Return [X, Y] of the center of cell containing provided text 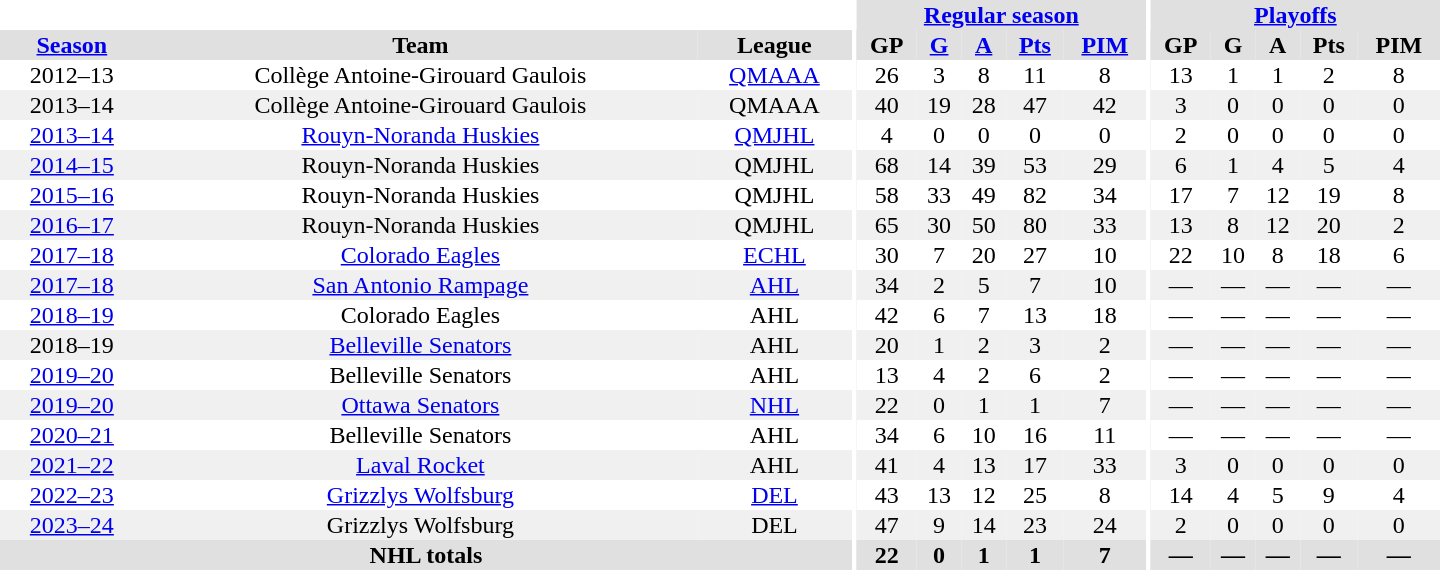
39 [984, 165]
2014–15 [72, 165]
2016–17 [72, 225]
53 [1035, 165]
24 [1105, 525]
NHL totals [426, 555]
San Antonio Rampage [420, 285]
28 [984, 105]
27 [1035, 255]
2022–23 [72, 495]
Ottawa Senators [420, 405]
82 [1035, 195]
ECHL [774, 255]
25 [1035, 495]
2020–21 [72, 435]
2012–13 [72, 75]
2015–16 [72, 195]
Playoffs [1296, 15]
80 [1035, 225]
23 [1035, 525]
Team [420, 45]
26 [887, 75]
58 [887, 195]
Laval Rocket [420, 465]
Regular season [1002, 15]
40 [887, 105]
2023–24 [72, 525]
41 [887, 465]
65 [887, 225]
43 [887, 495]
16 [1035, 435]
68 [887, 165]
League [774, 45]
50 [984, 225]
29 [1105, 165]
2021–22 [72, 465]
Season [72, 45]
NHL [774, 405]
49 [984, 195]
